Provide the [x, y] coordinate of the cell's center where the given text is located.  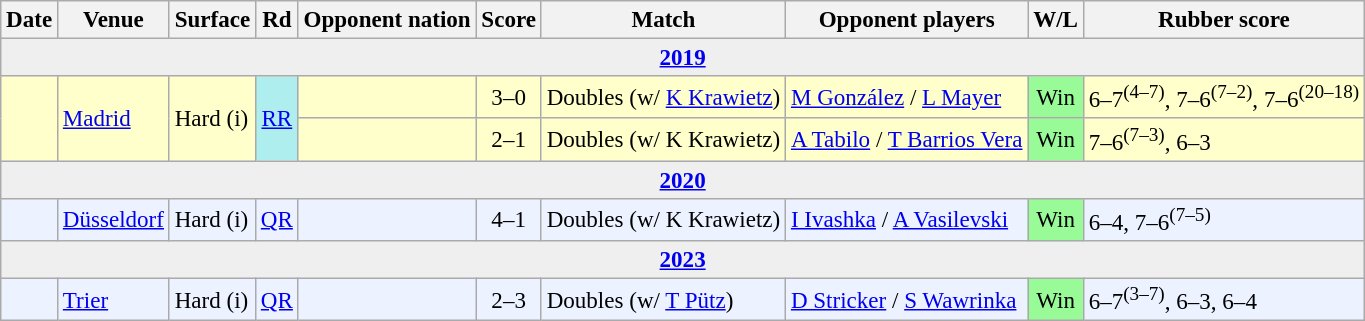
Score [508, 20]
2–3 [508, 300]
Opponent nation [387, 20]
Madrid [114, 118]
7–6(7–3), 6–3 [1224, 140]
Match [663, 20]
Trier [114, 300]
6–7(4–7), 7–6(7–2), 7–6(20–18) [1224, 97]
Surface [212, 20]
Venue [114, 20]
4–1 [508, 220]
Doubles (w/ T Pütz) [663, 300]
M González / L Mayer [907, 97]
6–4, 7–6(7–5) [1224, 220]
I Ivashka / A Vasilevski [907, 220]
2019 [683, 58]
6–7(3–7), 6–3, 6–4 [1224, 300]
RR [278, 118]
D Stricker / S Wawrinka [907, 300]
Rd [278, 20]
2023 [683, 260]
Rubber score [1224, 20]
2–1 [508, 140]
Düsseldorf [114, 220]
Date [30, 20]
Opponent players [907, 20]
2020 [683, 180]
3–0 [508, 97]
W/L [1056, 20]
A Tabilo / T Barrios Vera [907, 140]
